Find where the given text appears and provide that cell's center as (X, Y) coordinate. 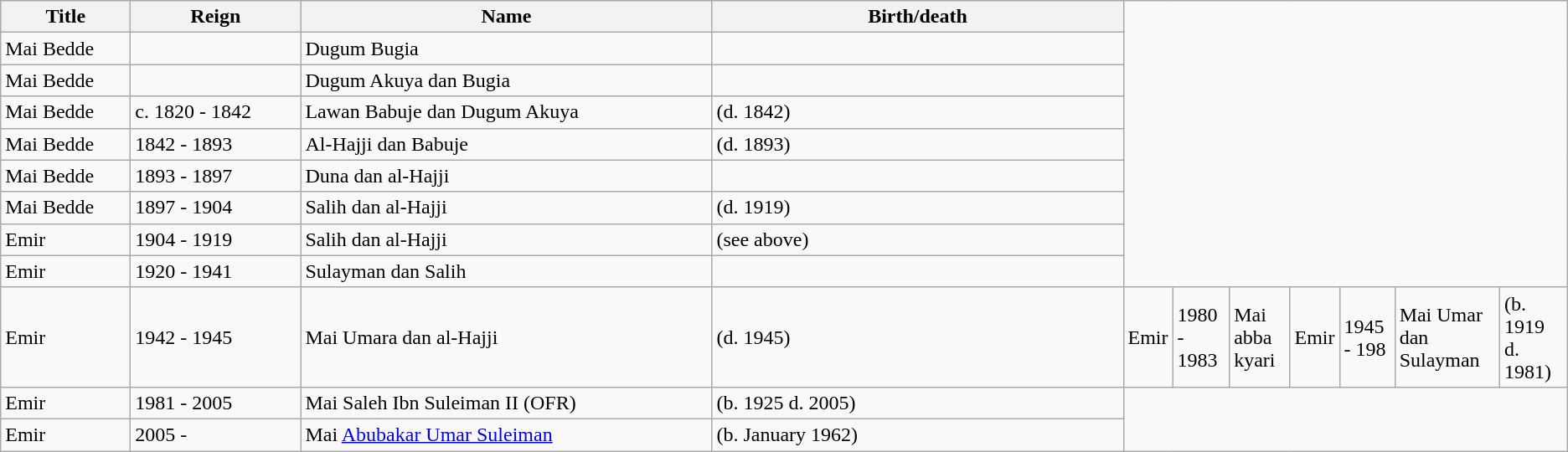
1980 - 1983 (1201, 336)
1893 - 1897 (216, 176)
Mai Umara dan al-Hajji (506, 336)
1920 - 1941 (216, 271)
(d. 1919) (918, 208)
Title (65, 17)
1842 - 1893 (216, 144)
Mai Saleh Ibn Suleiman II (OFR) (506, 403)
1945 - 198 (1367, 336)
Sulayman dan Salih (506, 271)
1904 - 1919 (216, 239)
Mai abba kyari (1260, 336)
c. 1820 - 1842 (216, 112)
(b. 1925 d. 2005) (918, 403)
(b. 1919 d. 1981) (1533, 336)
Dugum Akuya dan Bugia (506, 80)
1942 - 1945 (216, 336)
Lawan Babuje dan Dugum Akuya (506, 112)
Reign (216, 17)
Duna dan al-Hajji (506, 176)
Mai Umar dan Sulayman (1447, 336)
1981 - 2005 (216, 403)
Mai Abubakar Umar Suleiman (506, 434)
Al-Hajji dan Babuje (506, 144)
2005 - (216, 434)
Name (506, 17)
Birth/death (918, 17)
(d. 1842) (918, 112)
1897 - 1904 (216, 208)
Dugum Bugia (506, 49)
(b. January 1962) (918, 434)
(see above) (918, 239)
(d. 1945) (918, 336)
(d. 1893) (918, 144)
